Search for the cell housing the specified text and yield its (X, Y) center coordinate. 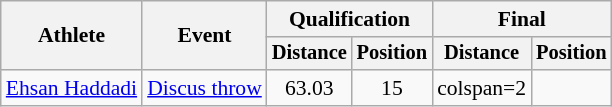
63.03 (310, 88)
Qualification (350, 19)
Discus throw (204, 88)
Final (522, 19)
Ehsan Haddadi (72, 88)
15 (392, 88)
Athlete (72, 36)
Event (204, 36)
colspan=2 (482, 88)
